Capture the cell that displays the provided text and extract its [x, y] central coordinate. 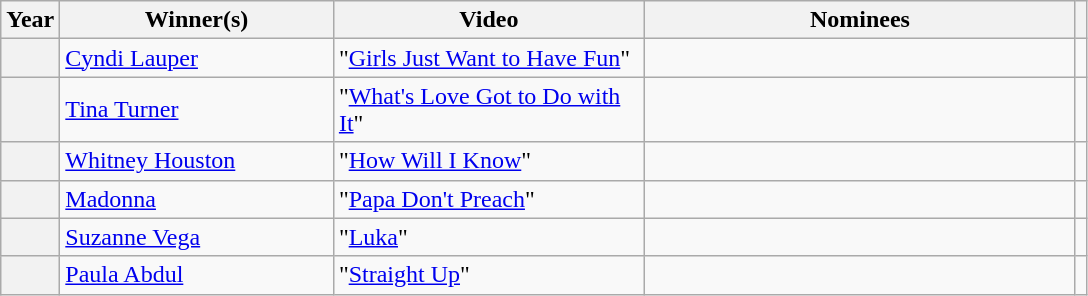
"Girls Just Want to Have Fun" [488, 58]
Winner(s) [197, 20]
Suzanne Vega [197, 237]
Video [488, 20]
"Straight Up" [488, 275]
"Papa Don't Preach" [488, 199]
Year [30, 20]
Whitney Houston [197, 161]
"How Will I Know" [488, 161]
"Luka" [488, 237]
Cyndi Lauper [197, 58]
Paula Abdul [197, 275]
Nominees [860, 20]
"What's Love Got to Do with It" [488, 110]
Madonna [197, 199]
Tina Turner [197, 110]
